For the text-containing cell, return its midpoint in [x, y] coordinate format. 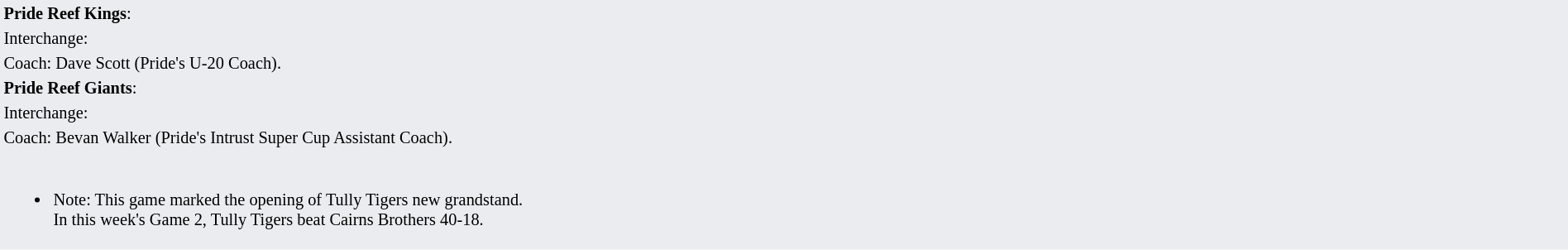
Pride Reef Giants: [784, 88]
Coach: Bevan Walker (Pride's Intrust Super Cup Assistant Coach). [784, 137]
Pride Reef Kings: [784, 13]
Coach: Dave Scott (Pride's U-20 Coach). [784, 63]
Note: This game marked the opening of Tully Tigers new grandstand.In this week's Game 2, Tully Tigers beat Cairns Brothers 40-18. [784, 200]
